Capture the cell that displays the provided text and extract its [X, Y] central coordinate. 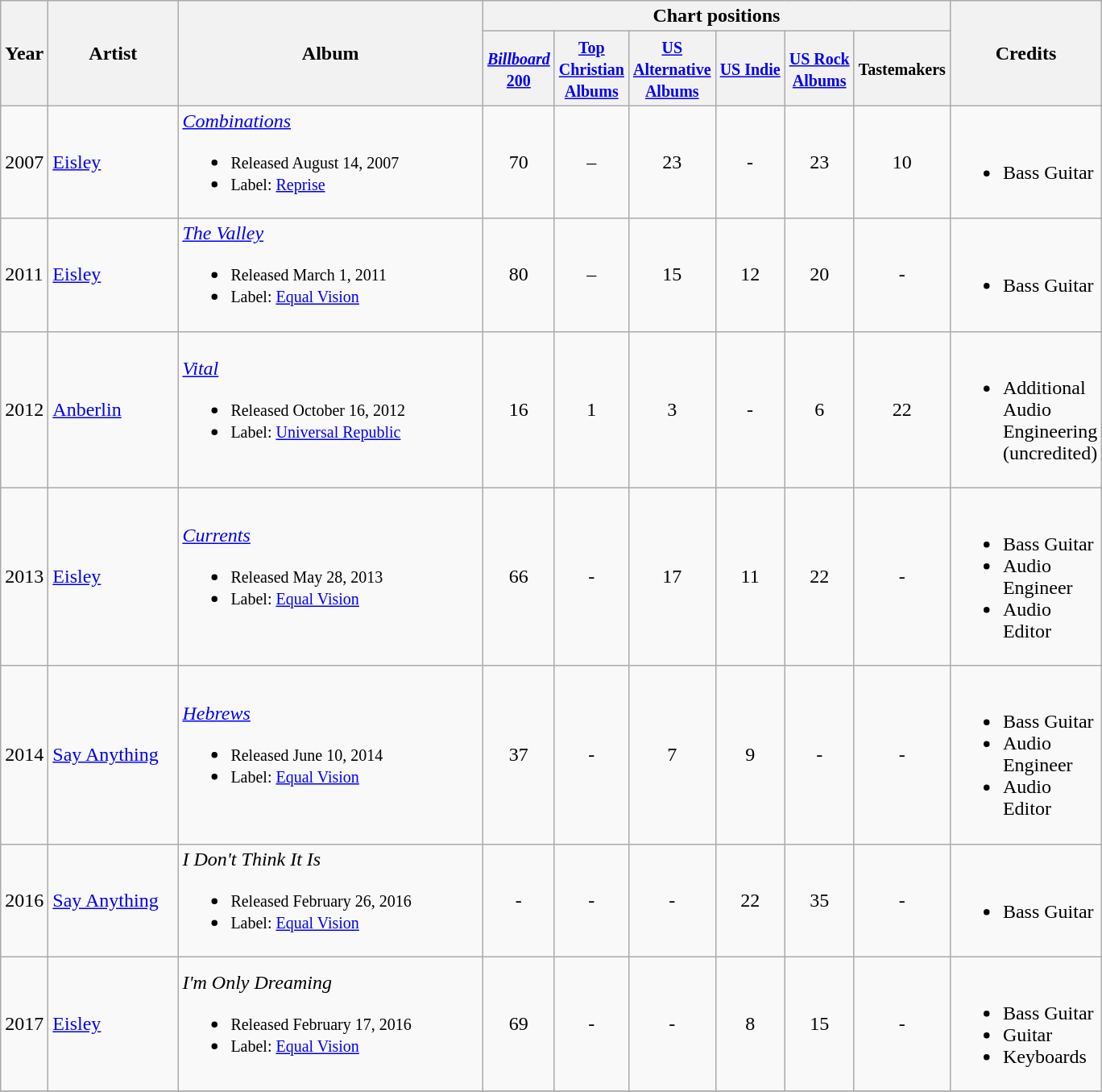
10 [902, 162]
I Don't Think It IsReleased February 26, 2016Label: Equal Vision [330, 900]
2013 [24, 577]
CurrentsReleased May 28, 2013Label: Equal Vision [330, 577]
US Alternative Albums [672, 69]
I'm Only DreamingReleased February 17, 2016Label: Equal Vision [330, 1023]
2012 [24, 409]
Credits [1025, 53]
1 [591, 409]
12 [750, 275]
3 [672, 409]
Top Christian Albums [591, 69]
Anberlin [113, 409]
US Rock Albums [819, 69]
7 [672, 754]
Billboard 200 [519, 69]
17 [672, 577]
2011 [24, 275]
69 [519, 1023]
2017 [24, 1023]
VitalReleased October 16, 2012Label: Universal Republic [330, 409]
Additional Audio Engineering (uncredited) [1025, 409]
66 [519, 577]
HebrewsReleased June 10, 2014Label: Equal Vision [330, 754]
2016 [24, 900]
Year [24, 53]
Tastemakers [902, 69]
US Indie [750, 69]
11 [750, 577]
2014 [24, 754]
Chart positions [716, 16]
20 [819, 275]
16 [519, 409]
Bass GuitarGuitarKeyboards [1025, 1023]
8 [750, 1023]
9 [750, 754]
35 [819, 900]
2007 [24, 162]
37 [519, 754]
80 [519, 275]
70 [519, 162]
6 [819, 409]
Album [330, 53]
The ValleyReleased March 1, 2011Label: Equal Vision [330, 275]
CombinationsReleased August 14, 2007Label: Reprise [330, 162]
Artist [113, 53]
